Identify which cell holds the provided text, then report its (X, Y) central coordinate. 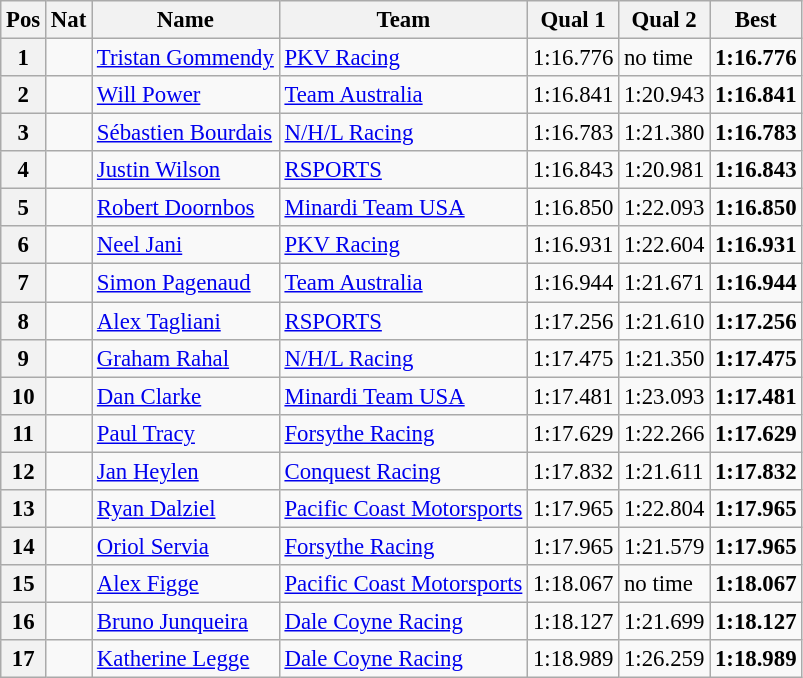
Best (756, 20)
Neel Jani (186, 245)
Alex Figge (186, 584)
Qual 1 (574, 20)
1:22.093 (664, 208)
1:21.610 (664, 321)
Team (404, 20)
Tristan Gommendy (186, 58)
1:26.259 (664, 659)
1:20.943 (664, 95)
Justin Wilson (186, 170)
1:22.604 (664, 245)
9 (24, 358)
7 (24, 283)
Will Power (186, 95)
1:23.093 (664, 396)
Ryan Dalziel (186, 509)
1:21.671 (664, 283)
4 (24, 170)
1:21.699 (664, 621)
13 (24, 509)
Nat (69, 20)
10 (24, 396)
Name (186, 20)
Oriol Servia (186, 546)
1 (24, 58)
8 (24, 321)
Dan Clarke (186, 396)
12 (24, 471)
5 (24, 208)
Pos (24, 20)
17 (24, 659)
3 (24, 133)
16 (24, 621)
15 (24, 584)
Paul Tracy (186, 433)
Conquest Racing (404, 471)
1:21.380 (664, 133)
1:22.266 (664, 433)
Graham Rahal (186, 358)
1:21.611 (664, 471)
11 (24, 433)
Katherine Legge (186, 659)
1:22.804 (664, 509)
Robert Doornbos (186, 208)
Alex Tagliani (186, 321)
1:21.350 (664, 358)
Jan Heylen (186, 471)
14 (24, 546)
Simon Pagenaud (186, 283)
1:21.579 (664, 546)
1:20.981 (664, 170)
Qual 2 (664, 20)
6 (24, 245)
2 (24, 95)
Sébastien Bourdais (186, 133)
Bruno Junqueira (186, 621)
